Return the (X, Y) coordinate for the center point of the cell that contains the specified text.  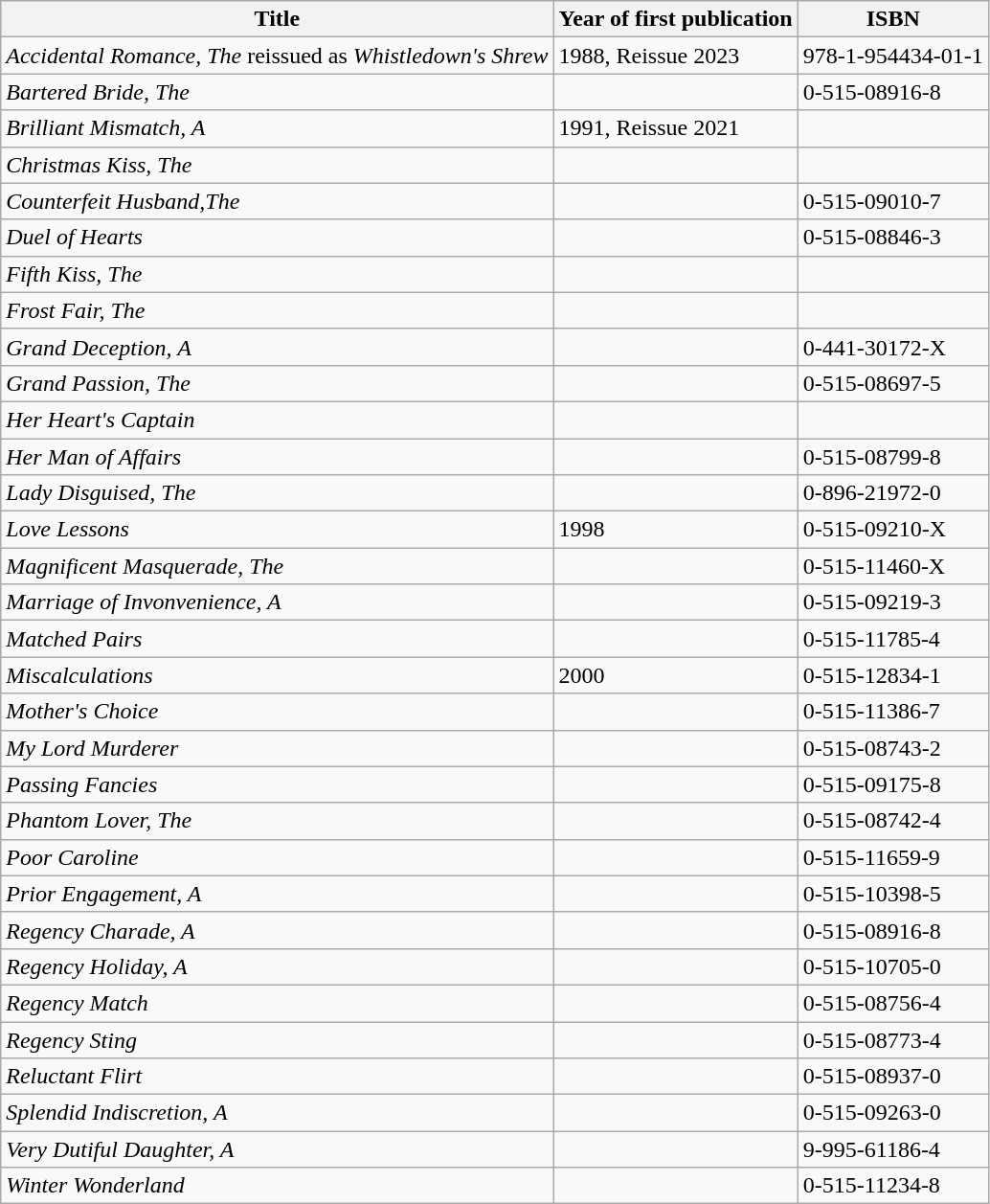
1988, Reissue 2023 (676, 56)
Mother's Choice (278, 712)
Title (278, 19)
Phantom Lover, The (278, 821)
0-515-08743-2 (892, 748)
Magnificent Masquerade, The (278, 566)
0-515-11785-4 (892, 639)
1998 (676, 530)
Frost Fair, The (278, 310)
0-515-08756-4 (892, 1003)
Passing Fancies (278, 784)
Grand Passion, The (278, 383)
Accidental Romance, The reissued as Whistledown's Shrew (278, 56)
0-515-10705-0 (892, 966)
Her Man of Affairs (278, 457)
2000 (676, 675)
978-1-954434-01-1 (892, 56)
Grand Deception, A (278, 347)
0-515-08846-3 (892, 238)
Counterfeit Husband,The (278, 201)
0-515-08937-0 (892, 1077)
Winter Wonderland (278, 1186)
0-515-09210-X (892, 530)
0-515-08773-4 (892, 1039)
Regency Holiday, A (278, 966)
0-515-11460-X (892, 566)
Regency Sting (278, 1039)
1991, Reissue 2021 (676, 128)
Splendid Indiscretion, A (278, 1113)
9-995-61186-4 (892, 1149)
0-515-09263-0 (892, 1113)
Regency Charade, A (278, 930)
0-515-09175-8 (892, 784)
Prior Engagement, A (278, 894)
0-515-08742-4 (892, 821)
My Lord Murderer (278, 748)
0-515-11659-9 (892, 857)
Fifth Kiss, The (278, 274)
Poor Caroline (278, 857)
Christmas Kiss, The (278, 165)
Year of first publication (676, 19)
Lady Disguised, The (278, 493)
0-896-21972-0 (892, 493)
Brilliant Mismatch, A (278, 128)
Duel of Hearts (278, 238)
Matched Pairs (278, 639)
0-515-09010-7 (892, 201)
Her Heart's Captain (278, 420)
0-441-30172-X (892, 347)
Bartered Bride, The (278, 92)
Marriage of Invonvenience, A (278, 602)
0-515-09219-3 (892, 602)
0-515-12834-1 (892, 675)
Love Lessons (278, 530)
0-515-11386-7 (892, 712)
0-515-11234-8 (892, 1186)
0-515-08799-8 (892, 457)
Regency Match (278, 1003)
ISBN (892, 19)
0-515-08697-5 (892, 383)
Reluctant Flirt (278, 1077)
0-515-10398-5 (892, 894)
Miscalculations (278, 675)
Very Dutiful Daughter, A (278, 1149)
